Provide the (x, y) coordinate of the cell's center where the given text is located.  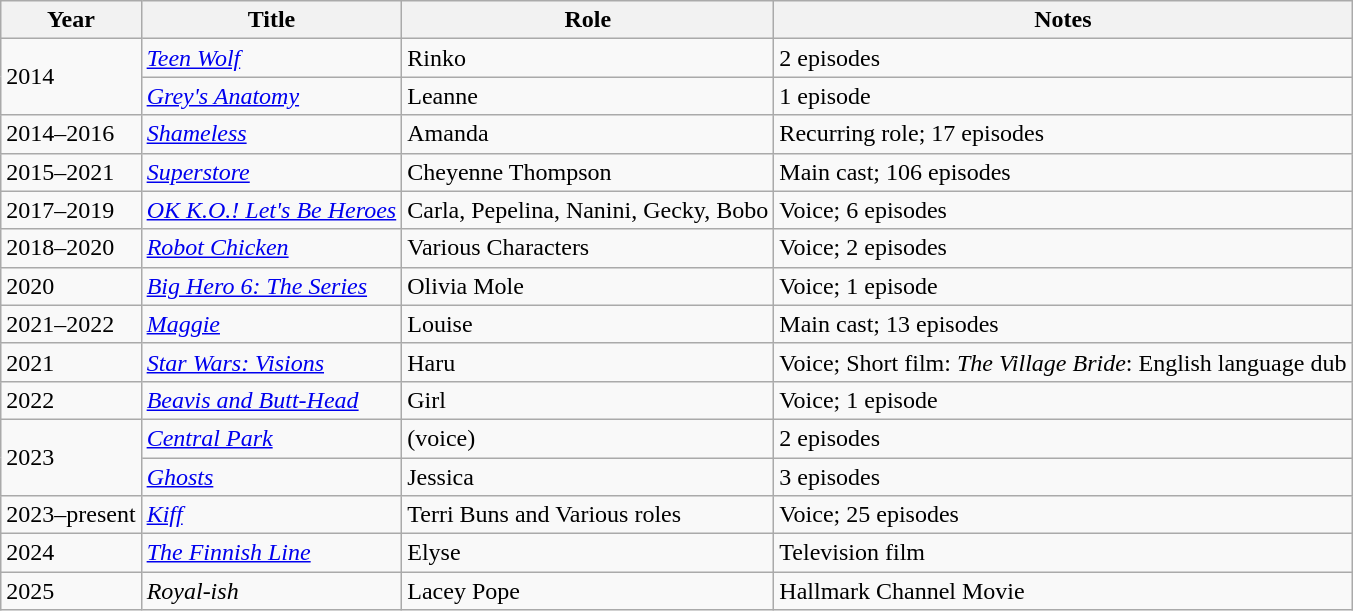
2014–2016 (71, 134)
2015–2021 (71, 172)
Superstore (272, 172)
Title (272, 20)
Voice; 25 episodes (1063, 515)
Television film (1063, 553)
Voice; 6 episodes (1063, 210)
Ghosts (272, 477)
Cheyenne Thompson (588, 172)
Recurring role; 17 episodes (1063, 134)
Year (71, 20)
Olivia Mole (588, 286)
Notes (1063, 20)
2023 (71, 457)
Beavis and Butt-Head (272, 400)
Big Hero 6: The Series (272, 286)
2014 (71, 77)
Teen Wolf (272, 58)
Main cast; 13 episodes (1063, 324)
Voice; Short film: The Village Bride: English language dub (1063, 362)
1 episode (1063, 96)
2018–2020 (71, 248)
Star Wars: Visions (272, 362)
Central Park (272, 438)
Leanne (588, 96)
2021 (71, 362)
Robot Chicken (272, 248)
2022 (71, 400)
Terri Buns and Various roles (588, 515)
Lacey Pope (588, 591)
Various Characters (588, 248)
Amanda (588, 134)
Louise (588, 324)
Maggie (272, 324)
Role (588, 20)
Rinko (588, 58)
Main cast; 106 episodes (1063, 172)
Elyse (588, 553)
Hallmark Channel Movie (1063, 591)
OK K.O.! Let's Be Heroes (272, 210)
2025 (71, 591)
Voice; 2 episodes (1063, 248)
Girl (588, 400)
Carla, Pepelina, Nanini, Gecky, Bobo (588, 210)
2017–2019 (71, 210)
Grey's Anatomy (272, 96)
3 episodes (1063, 477)
Royal-ish (272, 591)
Kiff (272, 515)
Jessica (588, 477)
2023–present (71, 515)
2024 (71, 553)
Shameless (272, 134)
(voice) (588, 438)
Haru (588, 362)
2021–2022 (71, 324)
2020 (71, 286)
The Finnish Line (272, 553)
